Pinpoint the cell where the given text exists, returning its [X, Y] midpoint coordinate. 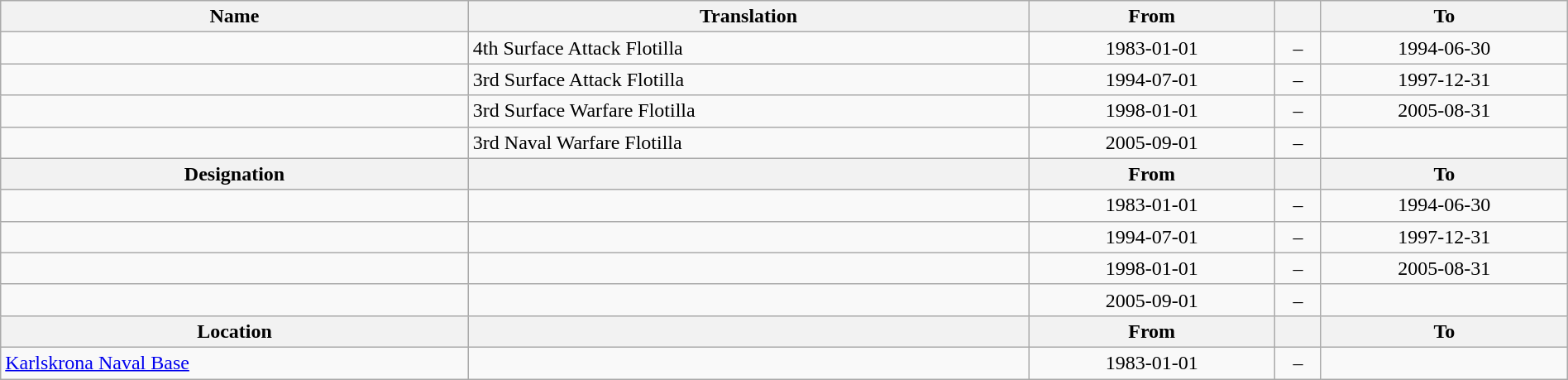
Translation [748, 17]
Location [235, 331]
3rd Naval Warfare Flotilla [748, 142]
4th Surface Attack Flotilla [748, 48]
3rd Surface Attack Flotilla [748, 79]
Name [235, 17]
Karlskrona Naval Base [235, 363]
3rd Surface Warfare Flotilla [748, 111]
Designation [235, 174]
